Detect which cell encompasses the target text, then output its (x, y) center coordinate. 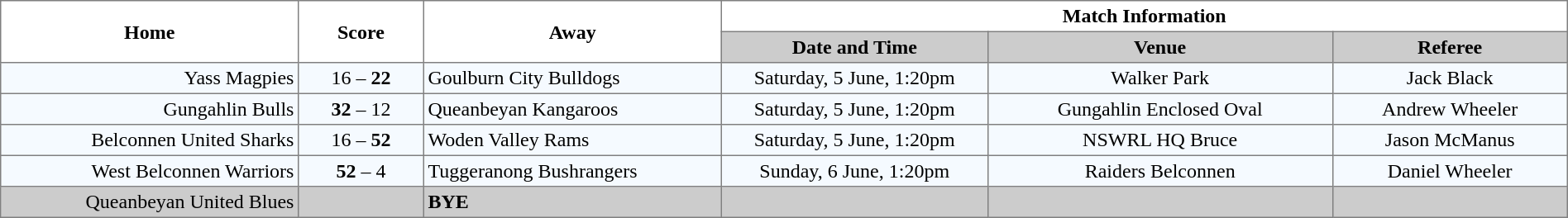
BYE (572, 202)
Gungahlin Enclosed Oval (1159, 109)
Andrew Wheeler (1450, 109)
Referee (1450, 47)
Score (361, 31)
16 – 52 (361, 140)
32 – 12 (361, 109)
Home (150, 31)
16 – 22 (361, 78)
Belconnen United Sharks (150, 140)
NSWRL HQ Bruce (1159, 140)
Raiders Belconnen (1159, 171)
Daniel Wheeler (1450, 171)
Woden Valley Rams (572, 140)
Yass Magpies (150, 78)
Date and Time (854, 47)
Sunday, 6 June, 1:20pm (854, 171)
Jason McManus (1450, 140)
Queanbeyan Kangaroos (572, 109)
Gungahlin Bulls (150, 109)
52 – 4 (361, 171)
Walker Park (1159, 78)
Jack Black (1450, 78)
Match Information (1145, 17)
Away (572, 31)
Goulburn City Bulldogs (572, 78)
Venue (1159, 47)
Tuggeranong Bushrangers (572, 171)
West Belconnen Warriors (150, 171)
Queanbeyan United Blues (150, 202)
